Determine the (X, Y) coordinate at the center of the cell enclosing the given text.  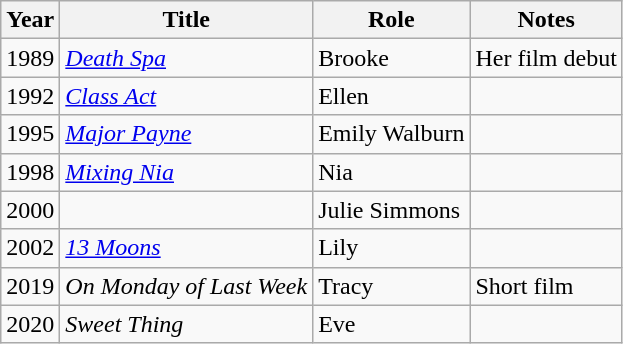
Nia (392, 172)
Lily (392, 248)
Her film debut (546, 58)
1992 (30, 96)
Year (30, 20)
13 Moons (186, 248)
Emily Walburn (392, 134)
1995 (30, 134)
Tracy (392, 286)
On Monday of Last Week (186, 286)
Sweet Thing (186, 324)
Title (186, 20)
Major Payne (186, 134)
Short film (546, 286)
Notes (546, 20)
Class Act (186, 96)
1998 (30, 172)
Julie Simmons (392, 210)
Eve (392, 324)
2020 (30, 324)
2000 (30, 210)
Death Spa (186, 58)
Mixing Nia (186, 172)
Brooke (392, 58)
Role (392, 20)
2002 (30, 248)
Ellen (392, 96)
2019 (30, 286)
1989 (30, 58)
